Output the [x, y] coordinate of the center of the cell containing the given text.  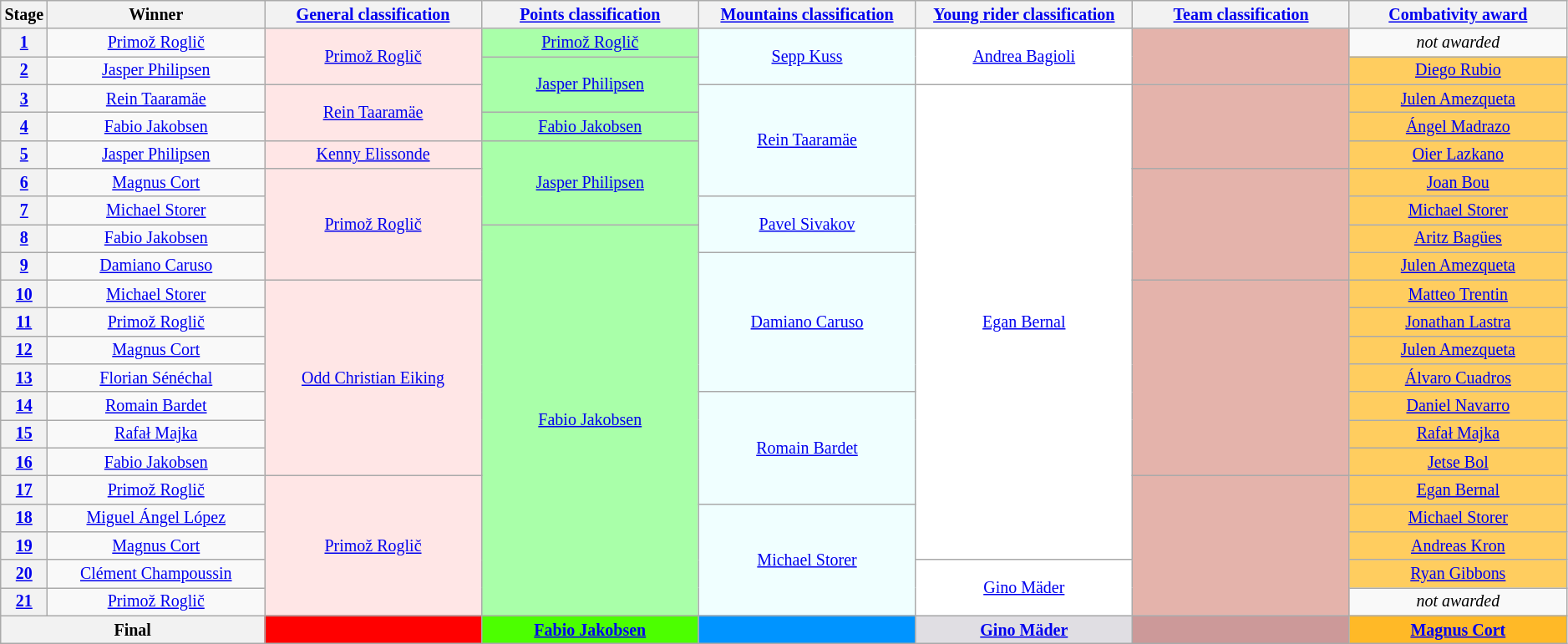
General classification [373, 15]
8 [24, 239]
Mountains classification [807, 15]
Miguel Ángel López [156, 518]
Kenny Elissonde [373, 154]
12 [24, 351]
Ángel Madrazo [1458, 127]
11 [24, 322]
13 [24, 378]
Clément Champoussin [156, 573]
2 [24, 70]
Diego Rubio [1458, 70]
Stage [24, 15]
Joan Bou [1458, 182]
Winner [156, 15]
Jetse Bol [1458, 463]
Combativity award [1458, 15]
Álvaro Cuadros [1458, 378]
15 [24, 434]
4 [24, 127]
17 [24, 489]
Daniel Navarro [1458, 406]
Points classification [590, 15]
9 [24, 266]
Oier Lazkano [1458, 154]
Pavel Sivakov [807, 224]
1 [24, 43]
3 [24, 99]
10 [24, 294]
21 [24, 601]
Team classification [1241, 15]
19 [24, 546]
18 [24, 518]
Final [133, 630]
Sepp Kuss [807, 57]
Aritz Bagües [1458, 239]
6 [24, 182]
Florian Sénéchal [156, 378]
7 [24, 210]
16 [24, 463]
Andreas Kron [1458, 546]
5 [24, 154]
Odd Christian Eiking [373, 378]
20 [24, 573]
Young rider classification [1024, 15]
Matteo Trentin [1458, 294]
Jonathan Lastra [1458, 322]
14 [24, 406]
Andrea Bagioli [1024, 57]
Ryan Gibbons [1458, 573]
